Capture the cell that displays the provided text and extract its [x, y] central coordinate. 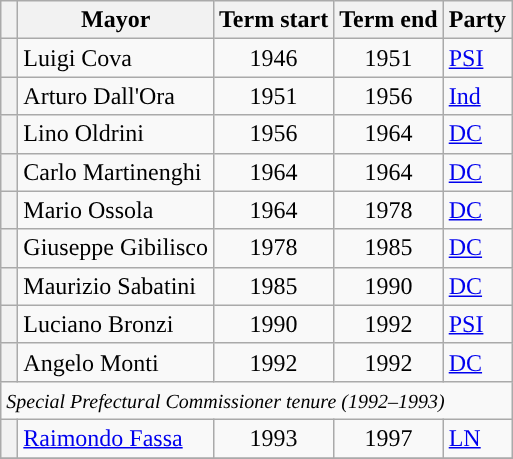
1946 [274, 58]
Term end [389, 20]
Giuseppe Gibilisco [116, 248]
Raimondo Fassa [116, 438]
Mario Ossola [116, 210]
Carlo Martinenghi [116, 172]
1997 [389, 438]
Mayor [116, 20]
Arturo Dall'Ora [116, 96]
Luciano Bronzi [116, 324]
Luigi Cova [116, 58]
Term start [274, 20]
Party [477, 20]
Lino Oldrini [116, 134]
LN [477, 438]
1993 [274, 438]
Maurizio Sabatini [116, 286]
Ind [477, 96]
Angelo Monti [116, 362]
Special Prefectural Commissioner tenure (1992–1993) [256, 400]
